Locate the cell with the specified text and output its [X, Y] center coordinate. 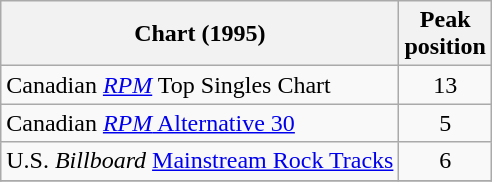
U.S. Billboard Mainstream Rock Tracks [200, 161]
6 [445, 161]
Chart (1995) [200, 34]
Canadian RPM Alternative 30 [200, 123]
Canadian RPM Top Singles Chart [200, 85]
5 [445, 123]
Peakposition [445, 34]
13 [445, 85]
